Return (x, y) of the center of cell containing provided text 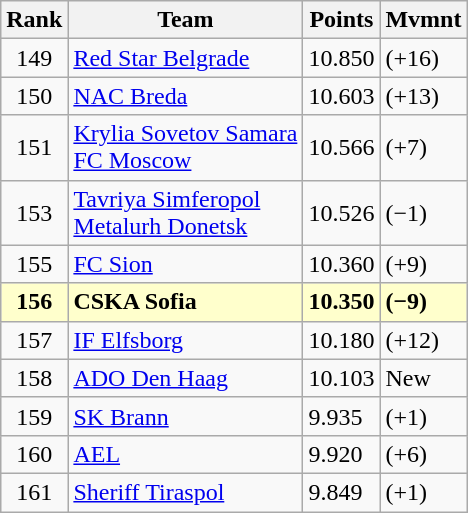
(+9) (424, 264)
10.526 (342, 212)
158 (34, 378)
(+12) (424, 340)
(−1) (424, 212)
SK Brann (186, 416)
10.103 (342, 378)
161 (34, 492)
New (424, 378)
CSKA Sofia (186, 302)
150 (34, 96)
Sheriff Tiraspol (186, 492)
10.180 (342, 340)
AEL (186, 454)
ADO Den Haag (186, 378)
9.849 (342, 492)
9.920 (342, 454)
Red Star Belgrade (186, 58)
153 (34, 212)
10.850 (342, 58)
Mvmnt (424, 20)
10.603 (342, 96)
Krylia Sovetov Samara FC Moscow (186, 148)
10.350 (342, 302)
149 (34, 58)
9.935 (342, 416)
155 (34, 264)
(+6) (424, 454)
151 (34, 148)
IF Elfsborg (186, 340)
159 (34, 416)
FC Sion (186, 264)
Team (186, 20)
(−9) (424, 302)
10.360 (342, 264)
157 (34, 340)
(+16) (424, 58)
10.566 (342, 148)
Tavriya Simferopol Metalurh Donetsk (186, 212)
Points (342, 20)
NAC Breda (186, 96)
156 (34, 302)
160 (34, 454)
(+7) (424, 148)
(+13) (424, 96)
Rank (34, 20)
